Provide the (x, y) coordinate of the cell's center where the given text is located.  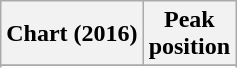
Chart (2016) (72, 34)
Peak position (189, 34)
